For the text-containing cell, return its midpoint in (x, y) coordinate format. 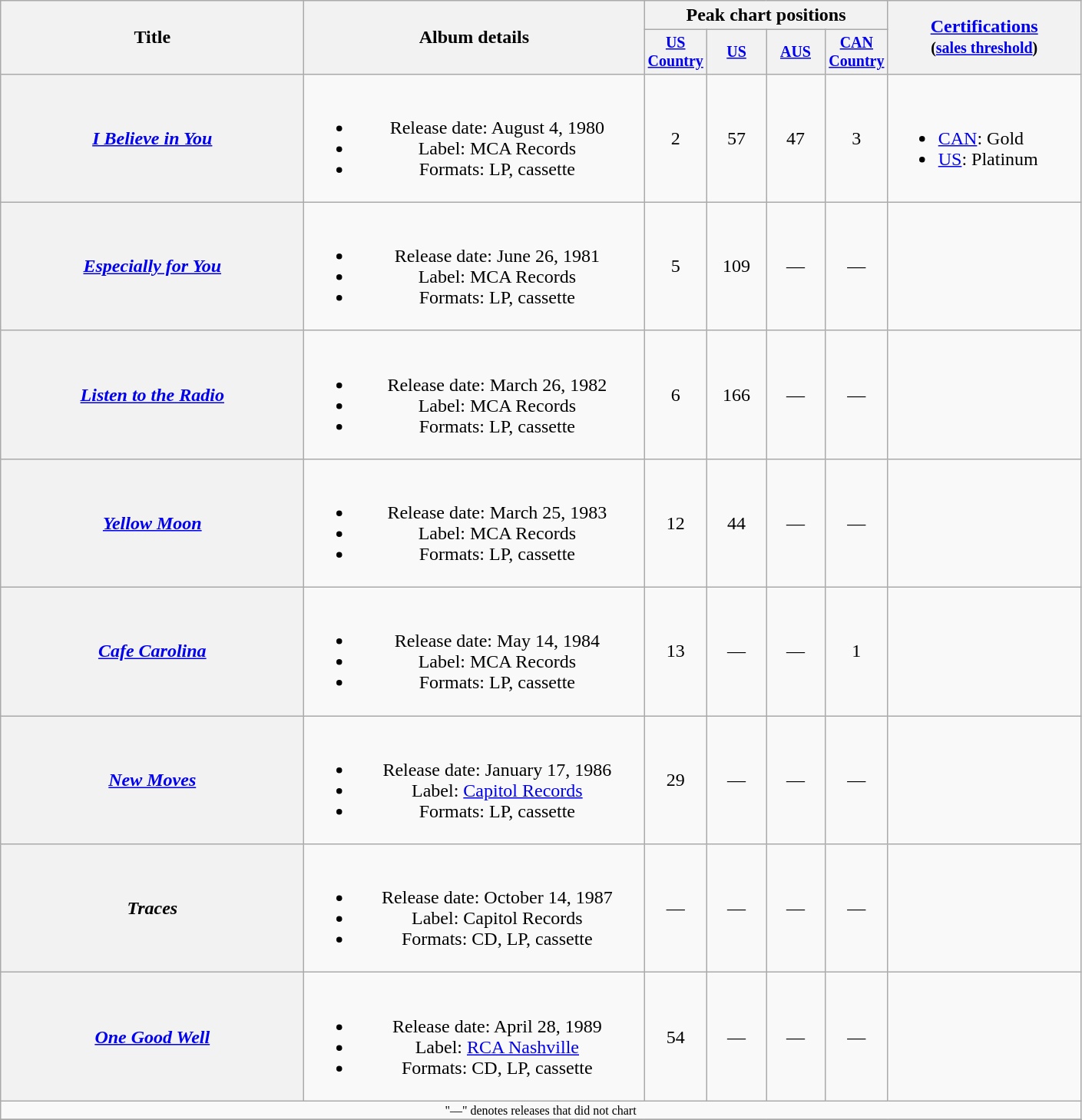
47 (796, 138)
2 (676, 138)
Certifications(sales threshold) (984, 38)
Album details (475, 38)
US (737, 52)
Release date: October 14, 1987Label: Capitol RecordsFormats: CD, LP, cassette (475, 908)
Traces (152, 908)
57 (737, 138)
"—" denotes releases that did not chart (541, 1110)
166 (737, 395)
Listen to the Radio (152, 395)
Cafe Carolina (152, 651)
Release date: June 26, 1981Label: MCA RecordsFormats: LP, cassette (475, 266)
1 (856, 651)
Release date: March 25, 1983Label: MCA RecordsFormats: LP, cassette (475, 522)
Release date: March 26, 1982Label: MCA RecordsFormats: LP, cassette (475, 395)
44 (737, 522)
Release date: May 14, 1984Label: MCA RecordsFormats: LP, cassette (475, 651)
5 (676, 266)
CAN Country (856, 52)
New Moves (152, 780)
29 (676, 780)
Peak chart positions (766, 15)
US Country (676, 52)
Release date: April 28, 1989Label: RCA NashvilleFormats: CD, LP, cassette (475, 1037)
Title (152, 38)
Release date: August 4, 1980Label: MCA RecordsFormats: LP, cassette (475, 138)
AUS (796, 52)
12 (676, 522)
Release date: January 17, 1986Label: Capitol RecordsFormats: LP, cassette (475, 780)
13 (676, 651)
I Believe in You (152, 138)
Especially for You (152, 266)
54 (676, 1037)
One Good Well (152, 1037)
6 (676, 395)
3 (856, 138)
Yellow Moon (152, 522)
CAN: GoldUS: Platinum (984, 138)
109 (737, 266)
